Detect which cell encompasses the target text, then output its (X, Y) center coordinate. 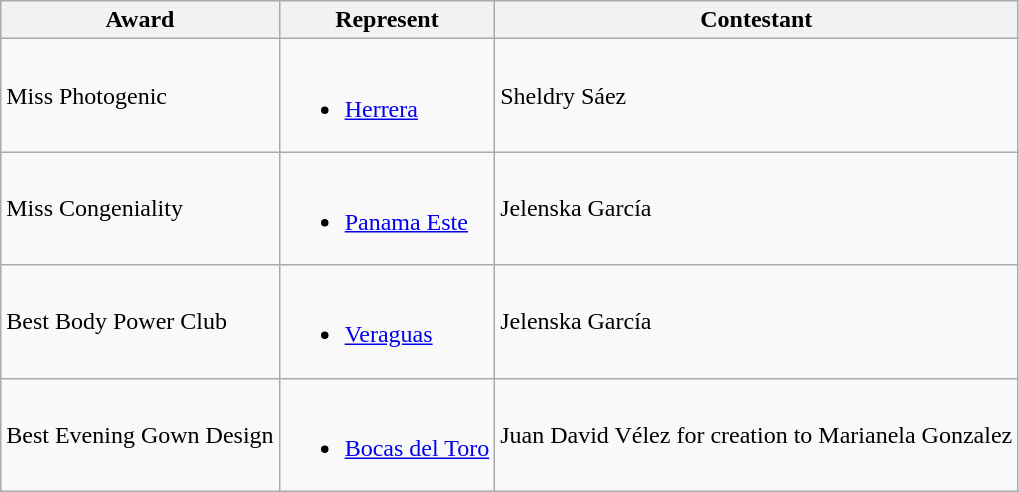
Bocas del Toro (387, 434)
Contestant (756, 20)
Represent (387, 20)
Juan David Vélez for creation to Marianela Gonzalez (756, 434)
Best Body Power Club (140, 322)
Panama Este (387, 208)
Miss Photogenic (140, 96)
Miss Congeniality (140, 208)
Best Evening Gown Design (140, 434)
Award (140, 20)
Sheldry Sáez (756, 96)
Herrera (387, 96)
Veraguas (387, 322)
